Search for the cell housing the specified text and yield its [x, y] center coordinate. 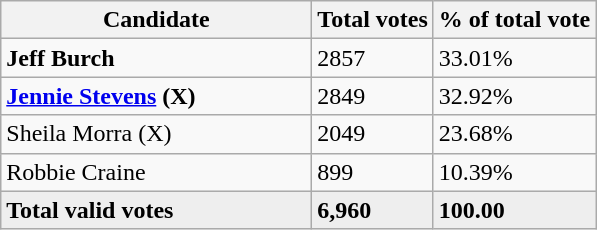
Candidate [156, 20]
% of total vote [514, 20]
2849 [373, 96]
23.68% [514, 134]
Total valid votes [156, 210]
2049 [373, 134]
10.39% [514, 172]
Sheila Morra (X) [156, 134]
33.01% [514, 58]
32.92% [514, 96]
2857 [373, 58]
Jennie Stevens (X) [156, 96]
899 [373, 172]
Robbie Craine [156, 172]
Total votes [373, 20]
6,960 [373, 210]
100.00 [514, 210]
Jeff Burch [156, 58]
